Pinpoint the cell where the given text exists, returning its (x, y) midpoint coordinate. 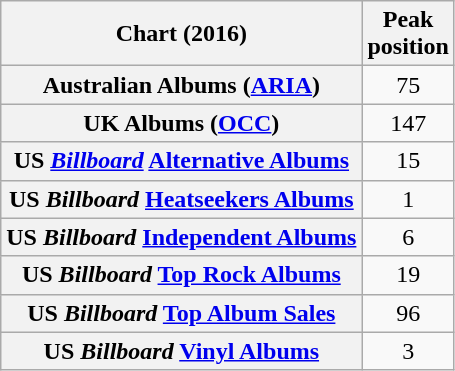
US Billboard Top Album Sales (182, 313)
US Billboard Heatseekers Albums (182, 199)
75 (408, 85)
15 (408, 161)
1 (408, 199)
Australian Albums (ARIA) (182, 85)
UK Albums (OCC) (182, 123)
6 (408, 237)
3 (408, 351)
96 (408, 313)
US Billboard Vinyl Albums (182, 351)
Chart (2016) (182, 34)
Peak position (408, 34)
19 (408, 275)
US Billboard Top Rock Albums (182, 275)
US Billboard Alternative Albums (182, 161)
147 (408, 123)
US Billboard Independent Albums (182, 237)
